Search for the cell housing the specified text and yield its (x, y) center coordinate. 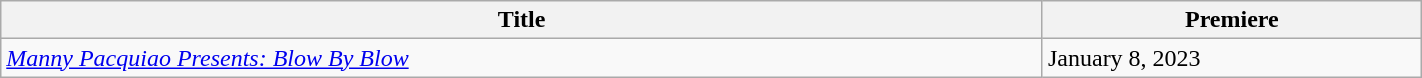
Manny Pacquiao Presents: Blow By Blow (522, 58)
Premiere (1232, 20)
Title (522, 20)
January 8, 2023 (1232, 58)
